For the text-containing cell, return its midpoint in (x, y) coordinate format. 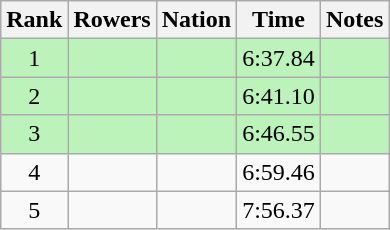
6:37.84 (279, 58)
Time (279, 20)
Rowers (112, 20)
2 (34, 96)
7:56.37 (279, 210)
4 (34, 172)
5 (34, 210)
Notes (354, 20)
Rank (34, 20)
3 (34, 134)
6:46.55 (279, 134)
1 (34, 58)
6:59.46 (279, 172)
6:41.10 (279, 96)
Nation (196, 20)
